Search for the cell housing the specified text and yield its (x, y) center coordinate. 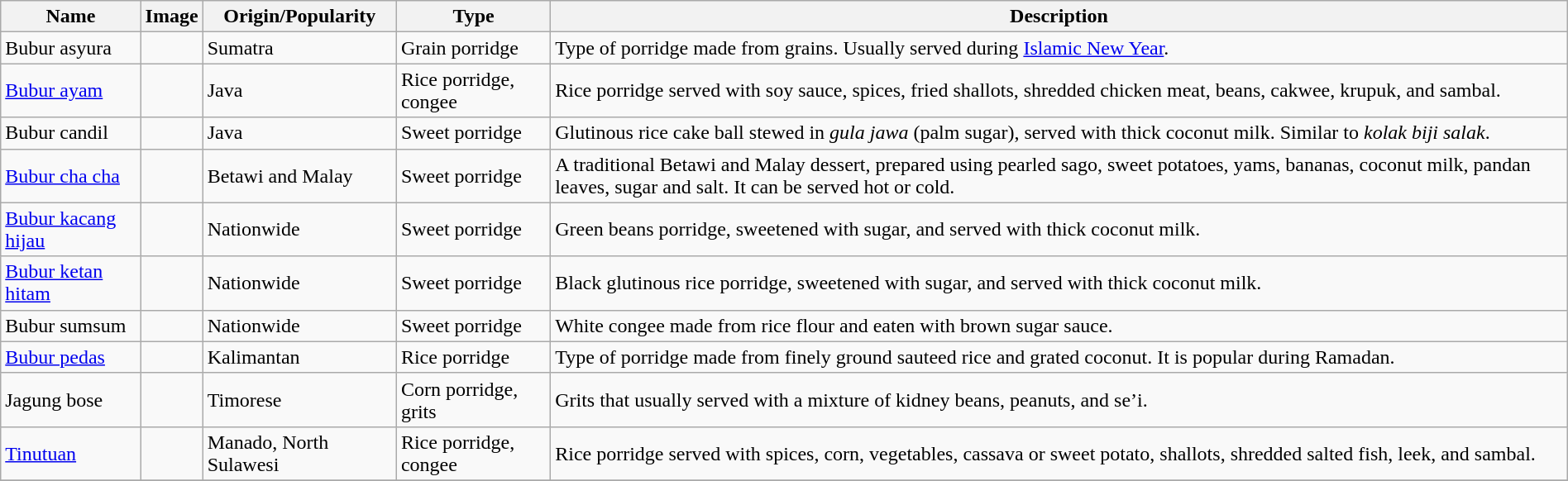
Bubur asyura (71, 48)
Rice porridge served with spices, corn, vegetables, cassava or sweet potato, shallots, shredded salted fish, leek, and sambal. (1059, 453)
Type of porridge made from grains. Usually served during Islamic New Year. (1059, 48)
Bubur kacang hijau (71, 230)
Bubur sumsum (71, 326)
Timorese (299, 400)
Kalimantan (299, 357)
Description (1059, 17)
Type (473, 17)
Grits that usually served with a mixture of kidney beans, peanuts, and se’i. (1059, 400)
Manado, North Sulawesi (299, 453)
Bubur ketan hitam (71, 283)
Grain porridge (473, 48)
Bubur candil (71, 133)
Bubur cha cha (71, 175)
Name (71, 17)
Black glutinous rice porridge, sweetened with sugar, and served with thick coconut milk. (1059, 283)
Glutinous rice cake ball stewed in gula jawa (palm sugar), served with thick coconut milk. Similar to kolak biji salak. (1059, 133)
Image (172, 17)
Green beans porridge, sweetened with sugar, and served with thick coconut milk. (1059, 230)
Sumatra (299, 48)
Rice porridge (473, 357)
Jagung bose (71, 400)
Type of porridge made from finely ground sauteed rice and grated coconut. It is popular during Ramadan. (1059, 357)
White congee made from rice flour and eaten with brown sugar sauce. (1059, 326)
Rice porridge served with soy sauce, spices, fried shallots, shredded chicken meat, beans, cakwee, krupuk, and sambal. (1059, 91)
Tinutuan (71, 453)
Corn porridge, grits (473, 400)
Bubur pedas (71, 357)
Betawi and Malay (299, 175)
Origin/Popularity (299, 17)
Bubur ayam (71, 91)
